Detect which cell encompasses the target text, then output its [x, y] center coordinate. 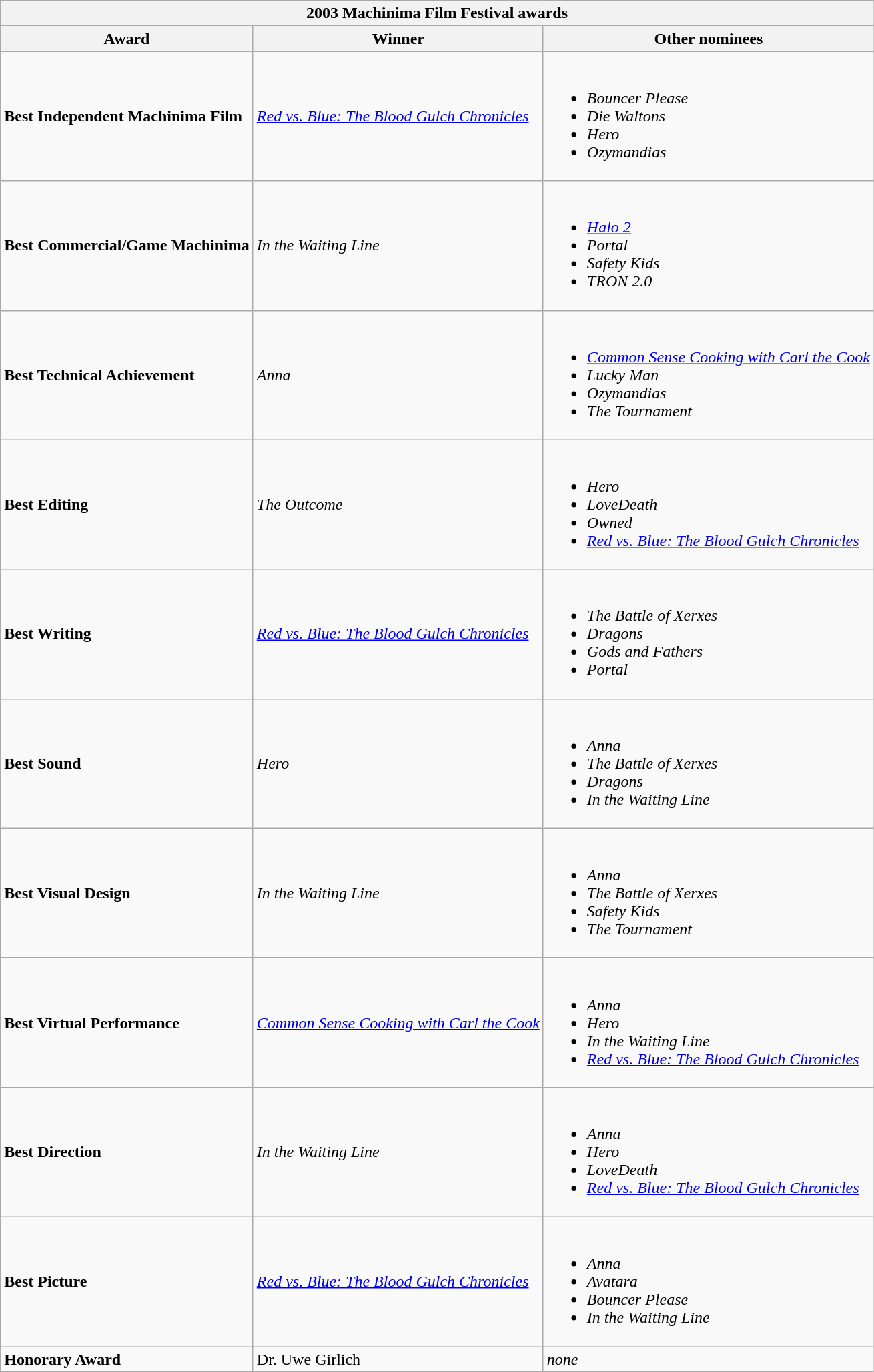
Best Writing [127, 634]
AnnaHeroLoveDeathRed vs. Blue: The Blood Gulch Chronicles [709, 1152]
Best Visual Design [127, 893]
The Battle of XerxesDragonsGods and FathersPortal [709, 634]
Best Technical Achievement [127, 375]
AnnaAvataraBouncer PleaseIn the Waiting Line [709, 1281]
Winner [398, 39]
AnnaHeroIn the Waiting LineRed vs. Blue: The Blood Gulch Chronicles [709, 1022]
Common Sense Cooking with Carl the CookLucky ManOzymandiasThe Tournament [709, 375]
Bouncer PleaseDie WaltonsHeroOzymandias [709, 116]
Best Virtual Performance [127, 1022]
Hero [398, 763]
2003 Machinima Film Festival awards [438, 13]
Best Commercial/Game Machinima [127, 246]
Anna [398, 375]
HeroLoveDeathOwnedRed vs. Blue: The Blood Gulch Chronicles [709, 504]
Halo 2PortalSafety KidsTRON 2.0 [709, 246]
Best Editing [127, 504]
Best Sound [127, 763]
Dr. Uwe Girlich [398, 1359]
AnnaThe Battle of XerxesDragonsIn the Waiting Line [709, 763]
Best Independent Machinima Film [127, 116]
Best Direction [127, 1152]
none [709, 1359]
AnnaThe Battle of XerxesSafety KidsThe Tournament [709, 893]
Honorary Award [127, 1359]
Common Sense Cooking with Carl the Cook [398, 1022]
Other nominees [709, 39]
The Outcome [398, 504]
Best Picture [127, 1281]
Award [127, 39]
